Detect which cell encompasses the target text, then output its [x, y] center coordinate. 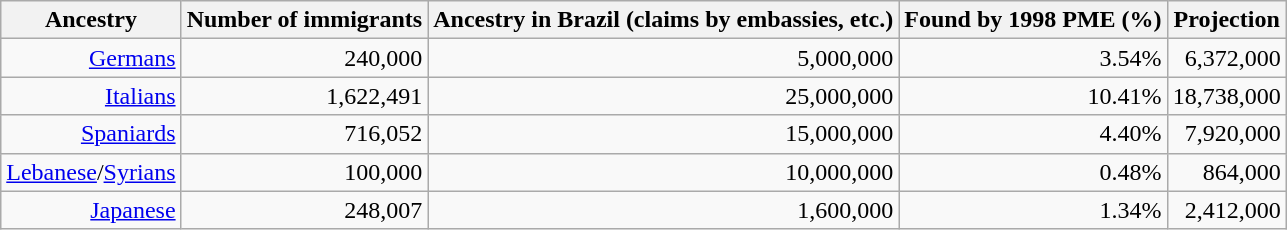
25,000,000 [664, 96]
0.48% [1033, 172]
5,000,000 [664, 58]
Italians [91, 96]
Projection [1226, 20]
864,000 [1226, 172]
Ancestry [91, 20]
4.40% [1033, 134]
18,738,000 [1226, 96]
15,000,000 [664, 134]
1,600,000 [664, 210]
2,412,000 [1226, 210]
1,622,491 [304, 96]
240,000 [304, 58]
Lebanese/Syrians [91, 172]
100,000 [304, 172]
Japanese [91, 210]
Number of immigrants [304, 20]
10.41% [1033, 96]
1.34% [1033, 210]
7,920,000 [1226, 134]
6,372,000 [1226, 58]
10,000,000 [664, 172]
Spaniards [91, 134]
248,007 [304, 210]
716,052 [304, 134]
Ancestry in Brazil (claims by embassies, etc.) [664, 20]
Germans [91, 58]
Found by 1998 PME (%) [1033, 20]
3.54% [1033, 58]
